Scan for the cell matching the given text and deliver its [x, y] coordinate at center. 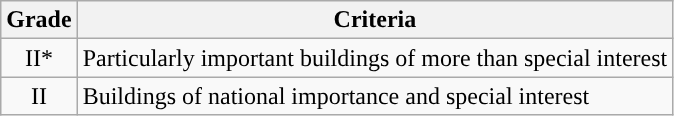
II* [39, 58]
Criteria [375, 20]
Particularly important buildings of more than special interest [375, 58]
II [39, 96]
Buildings of national importance and special interest [375, 96]
Grade [39, 20]
